Detect which cell encompasses the target text, then output its (x, y) center coordinate. 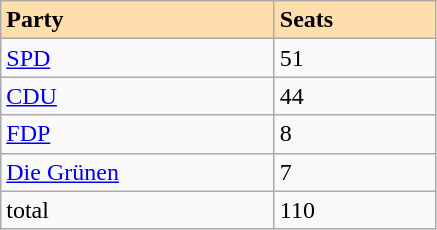
51 (354, 58)
Party (138, 20)
110 (354, 210)
CDU (138, 96)
8 (354, 134)
FDP (138, 134)
total (138, 210)
SPD (138, 58)
Die Grünen (138, 172)
44 (354, 96)
Seats (354, 20)
7 (354, 172)
